Scan for the cell matching the given text and deliver its (x, y) coordinate at center. 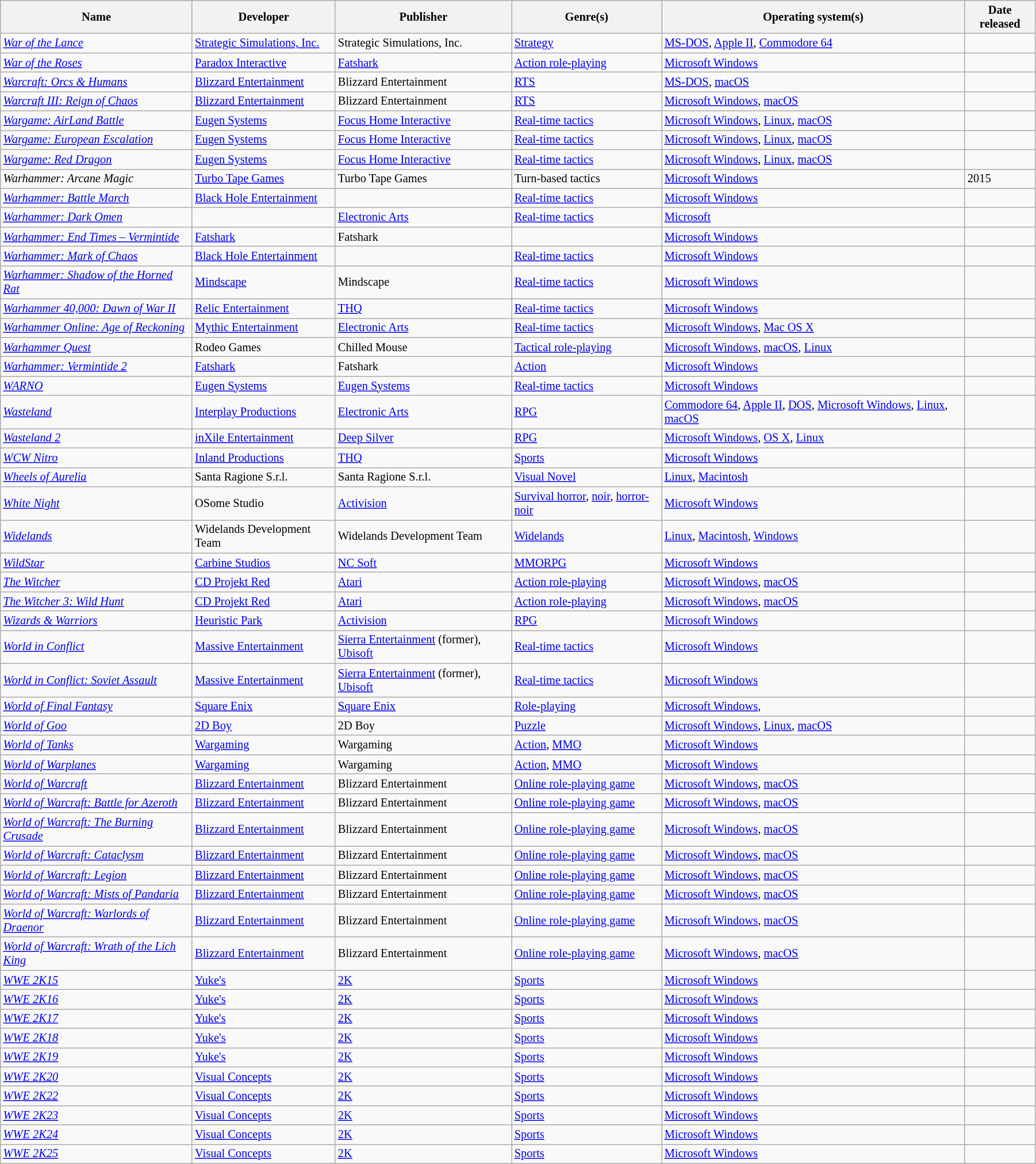
Wargame: European Escalation (97, 140)
MS-DOS, macOS (813, 82)
Date released (1000, 17)
WWE 2K17 (97, 1019)
MMORPG (586, 563)
Linux, Macintosh (813, 477)
Warhammer Quest (97, 347)
World of Warcraft: Battle for Azeroth (97, 803)
WWE 2K22 (97, 1096)
inXile Entertainment (263, 438)
Warhammer Online: Age of Reckoning (97, 328)
Warhammer: End Times – Vermintide (97, 237)
NC Soft (423, 563)
Microsoft Windows, macOS, Linux (813, 347)
Paradox Interactive (263, 63)
Carbine Studios (263, 563)
War of the Roses (97, 63)
White Night (97, 503)
WARNO (97, 386)
Name (97, 17)
Wargame: Red Dragon (97, 159)
Wargame: AirLand Battle (97, 121)
World in Conflict (97, 647)
Turn-based tactics (586, 179)
Wasteland (97, 412)
World of Warcraft (97, 783)
World of Warcraft: Warlords of Draenor (97, 920)
The Witcher 3: Wild Hunt (97, 601)
WWE 2K25 (97, 1154)
Wheels of Aurelia (97, 477)
World in Conflict: Soviet Assault (97, 680)
Strategy (586, 43)
World of Tanks (97, 745)
MS-DOS, Apple II, Commodore 64 (813, 43)
Warhammer: Vermintide 2 (97, 366)
Relic Entertainment (263, 309)
Visual Novel (586, 477)
WWE 2K24 (97, 1135)
Tactical role-playing (586, 347)
WCW Nitro (97, 458)
Operating system(s) (813, 17)
Puzzle (586, 725)
Action (586, 366)
Microsoft (813, 217)
Warhammer: Shadow of the Horned Rat (97, 282)
Warcraft III: Reign of Chaos (97, 101)
World of Warcraft: Mists of Pandaria (97, 894)
Rodeo Games (263, 347)
World of Warcraft: The Burning Crusade (97, 829)
Genre(s) (586, 17)
Microsoft Windows, Mac OS X (813, 328)
Mythic Entertainment (263, 328)
World of Warcraft: Legion (97, 875)
OSome Studio (263, 503)
World of Warplanes (97, 765)
Warhammer: Battle March (97, 198)
Warhammer: Dark Omen (97, 217)
Warhammer: Arcane Magic (97, 179)
The Witcher (97, 582)
WWE 2K15 (97, 980)
Microsoft Windows, (813, 706)
World of Warcraft: Wrath of the Lich King (97, 954)
Warcraft: Orcs & Humans (97, 82)
Heuristic Park (263, 621)
Interplay Productions (263, 412)
WWE 2K23 (97, 1115)
2015 (1000, 179)
World of Goo (97, 725)
WWE 2K16 (97, 999)
Wizards & Warriors (97, 621)
Linux, Macintosh, Windows (813, 536)
Commodore 64, Apple II, DOS, Microsoft Windows, Linux, macOS (813, 412)
War of the Lance (97, 43)
Role-playing (586, 706)
Warhammer: Mark of Chaos (97, 256)
WWE 2K19 (97, 1057)
Publisher (423, 17)
World of Warcraft: Cataclysm (97, 855)
Developer (263, 17)
Survival horror, noir, horror-noir (586, 503)
World of Final Fantasy (97, 706)
Inland Productions (263, 458)
WildStar (97, 563)
Deep Silver (423, 438)
Wasteland 2 (97, 438)
WWE 2K18 (97, 1038)
Warhammer 40,000: Dawn of War II (97, 309)
WWE 2K20 (97, 1077)
Microsoft Windows, OS X, Linux (813, 438)
Chilled Mouse (423, 347)
